Capture the cell that displays the provided text and extract its (x, y) central coordinate. 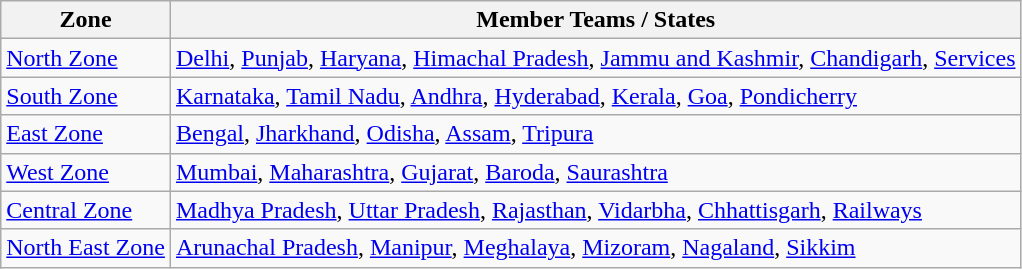
West Zone (86, 172)
Karnataka, Tamil Nadu, Andhra, Hyderabad, Kerala, Goa, Pondicherry (596, 96)
East Zone (86, 134)
Bengal, Jharkhand, Odisha, Assam, Tripura (596, 134)
Member Teams / States (596, 20)
Arunachal Pradesh, Manipur, Meghalaya, Mizoram, Nagaland, Sikkim (596, 248)
Delhi, Punjab, Haryana, Himachal Pradesh, Jammu and Kashmir, Chandigarh, Services (596, 58)
North East Zone (86, 248)
South Zone (86, 96)
Mumbai, Maharashtra, Gujarat, Baroda, Saurashtra (596, 172)
Central Zone (86, 210)
Zone (86, 20)
Madhya Pradesh, Uttar Pradesh, Rajasthan, Vidarbha, Chhattisgarh, Railways (596, 210)
North Zone (86, 58)
